For the text-containing cell, return its midpoint in [X, Y] coordinate format. 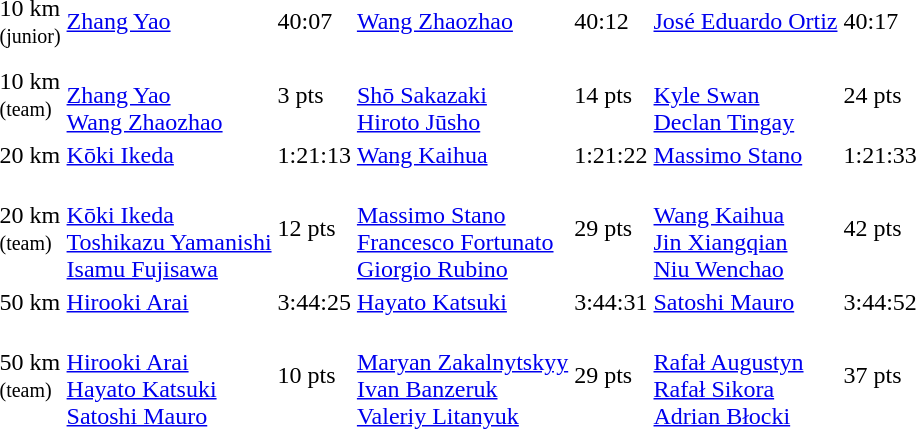
Kōki IkedaToshikazu YamanishiIsamu Fujisawa [169, 228]
Satoshi Mauro [746, 302]
12 pts [314, 228]
1:21:13 [314, 155]
3 pts [314, 95]
14 pts [611, 95]
3:44:31 [611, 302]
29 pts [611, 228]
Wang Kaihua [462, 155]
Kōki Ikeda [169, 155]
Massimo Stano [746, 155]
Hayato Katsuki [462, 302]
Zhang YaoWang Zhaozhao [169, 95]
Hirooki Arai [169, 302]
Kyle SwanDeclan Tingay [746, 95]
Massimo StanoFrancesco FortunatoGiorgio Rubino [462, 228]
Wang KaihuaJin XiangqianNiu Wenchao [746, 228]
Shō SakazakiHiroto Jūsho [462, 95]
3:44:25 [314, 302]
1:21:22 [611, 155]
